Locate the cell with the specified text and output its [X, Y] center coordinate. 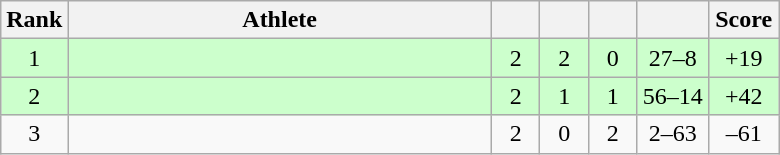
Rank [34, 20]
Score [744, 20]
3 [34, 134]
–61 [744, 134]
56–14 [672, 96]
27–8 [672, 58]
2–63 [672, 134]
Athlete [280, 20]
+42 [744, 96]
+19 [744, 58]
